Return (X, Y) of the center of cell containing provided text 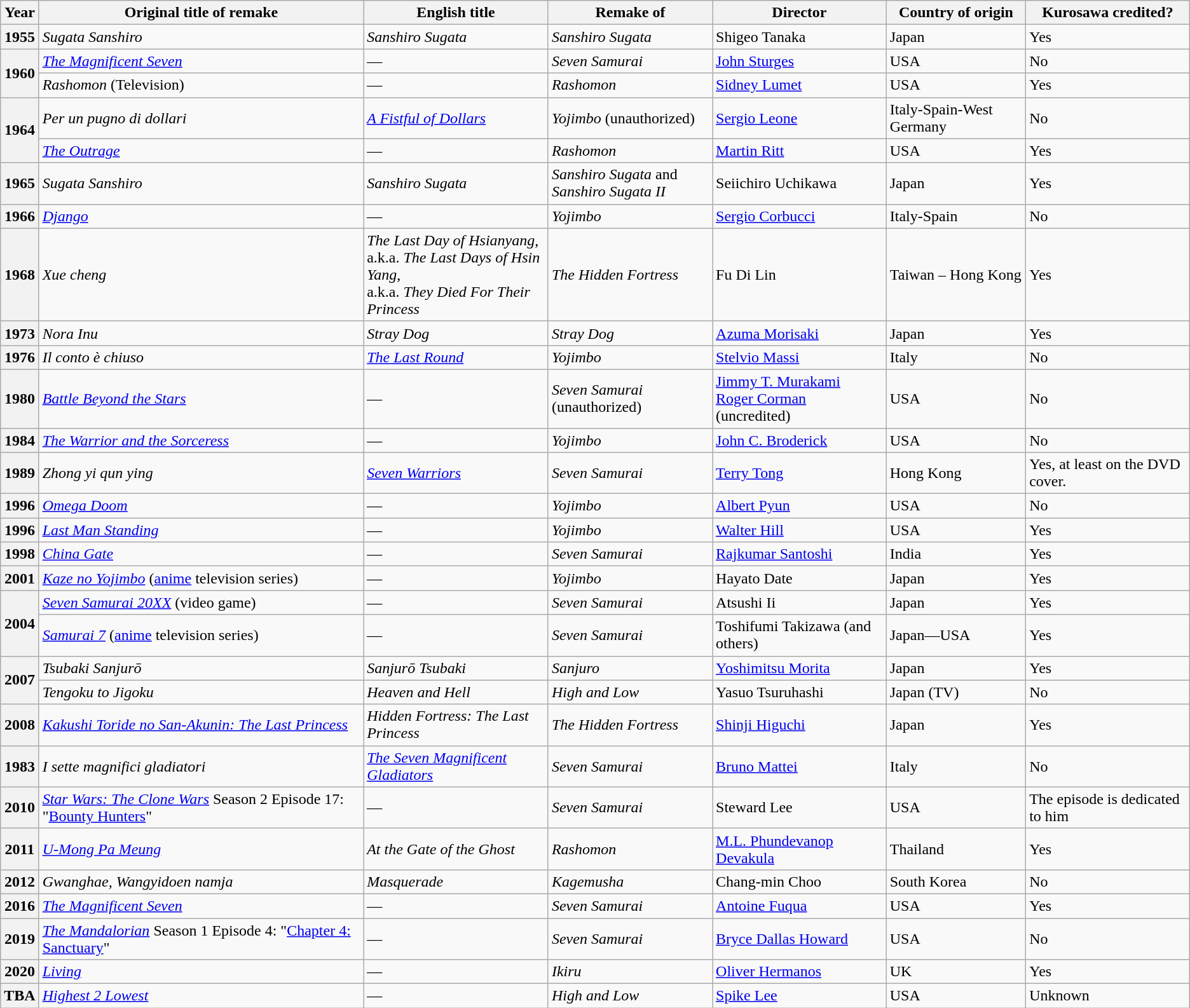
Japan (TV) (956, 692)
Battle Beyond the Stars (201, 398)
TBA (20, 996)
Highest 2 Lowest (201, 996)
Hidden Fortress: The Last Princess (456, 725)
2020 (20, 972)
Seven Samurai (unauthorized) (630, 398)
1960 (20, 73)
China Gate (201, 554)
The Last Round (456, 357)
1955 (20, 37)
Thailand (956, 849)
Heaven and Hell (456, 692)
Stelvio Massi (800, 357)
India (956, 554)
2012 (20, 882)
Kakushi Toride no San-Akunin: The Last Princess (201, 725)
Ikiru (630, 972)
Sergio Leone (800, 118)
Sidney Lumet (800, 85)
Remake of (630, 13)
Xue cheng (201, 275)
A Fistful of Dollars (456, 118)
Walter Hill (800, 530)
Rashomon (Television) (201, 85)
Director (800, 13)
Tengoku to Jigoku (201, 692)
Azuma Morisaki (800, 333)
English title (456, 13)
1965 (20, 183)
2004 (20, 623)
1968 (20, 275)
The Last Day of Hsianyang, a.k.a. The Last Days of Hsin Yang, a.k.a. They Died For Their Princess (456, 275)
Chang-min Choo (800, 882)
Taiwan – Hong Kong (956, 275)
1998 (20, 554)
Kaze no Yojimbo (anime television series) (201, 578)
Zhong yi qun ying (201, 473)
John C. Broderick (800, 440)
Il conto è chiuso (201, 357)
2010 (20, 807)
Last Man Standing (201, 530)
Kurosawa credited? (1108, 13)
Martin Ritt (800, 151)
Sanjurō Tsubaki (456, 668)
1973 (20, 333)
Sanshiro Sugata and Sanshiro Sugata II (630, 183)
U-Mong Pa Meung (201, 849)
At the Gate of the Ghost (456, 849)
Japan—USA (956, 636)
Seven Warriors (456, 473)
The Warrior and the Sorceress (201, 440)
Django (201, 216)
Sergio Corbucci (800, 216)
Atsushi Ii (800, 603)
Yes, at least on the DVD cover. (1108, 473)
Kagemusha (630, 882)
1964 (20, 130)
Gwanghae, Wangyidoen namja (201, 882)
Hayato Date (800, 578)
Albert Pyun (800, 506)
Year (20, 13)
Oliver Hermanos (800, 972)
1980 (20, 398)
The Outrage (201, 151)
1976 (20, 357)
M.L. Phundevanop Devakula (800, 849)
Living (201, 972)
South Korea (956, 882)
Samurai 7 (anime television series) (201, 636)
Tsubaki Sanjurō (201, 668)
Omega Doom (201, 506)
The Mandalorian Season 1 Episode 4: "Chapter 4: Sanctuary" (201, 938)
Seven Samurai 20XX (video game) (201, 603)
I sette magnifici gladiatori (201, 766)
2011 (20, 849)
1966 (20, 216)
Hong Kong (956, 473)
Bryce Dallas Howard (800, 938)
Italy-Spain-West Germany (956, 118)
Steward Lee (800, 807)
Yojimbo (unauthorized) (630, 118)
1989 (20, 473)
1984 (20, 440)
Per un pugno di dollari (201, 118)
Nora Inu (201, 333)
Yoshimitsu Morita (800, 668)
Jimmy T. Murakami Roger Corman (uncredited) (800, 398)
Original title of remake (201, 13)
Spike Lee (800, 996)
Fu Di Lin (800, 275)
Toshifumi Takizawa (and others) (800, 636)
Yasuo Tsuruhashi (800, 692)
Sanjuro (630, 668)
Antoine Fuqua (800, 906)
Terry Tong (800, 473)
The episode is dedicated to him (1108, 807)
Shigeo Tanaka (800, 37)
John Sturges (800, 61)
1983 (20, 766)
The Seven Magnificent Gladiators (456, 766)
2007 (20, 680)
2008 (20, 725)
2001 (20, 578)
Unknown (1108, 996)
Star Wars: The Clone Wars Season 2 Episode 17: "Bounty Hunters" (201, 807)
Masquerade (456, 882)
2016 (20, 906)
Bruno Mattei (800, 766)
Country of origin (956, 13)
Italy-Spain (956, 216)
Shinji Higuchi (800, 725)
UK (956, 972)
Rajkumar Santoshi (800, 554)
2019 (20, 938)
Seiichiro Uchikawa (800, 183)
